From the cell containing the given text, extract its center point as [x, y] coordinate. 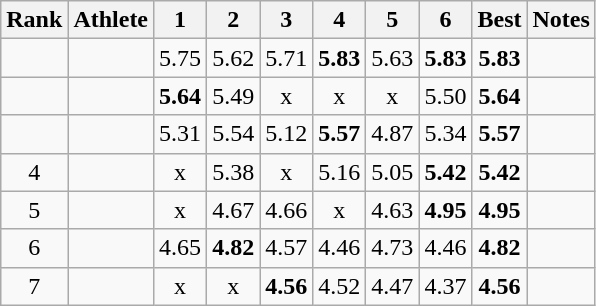
4.37 [446, 286]
4.47 [392, 286]
4.63 [392, 210]
4.66 [286, 210]
4.73 [392, 248]
4.65 [180, 248]
5.63 [392, 58]
4.87 [392, 134]
Athlete [111, 20]
5.31 [180, 134]
5.12 [286, 134]
4.57 [286, 248]
5.75 [180, 58]
5.49 [234, 96]
5.34 [446, 134]
1 [180, 20]
5.16 [340, 172]
5.62 [234, 58]
4.67 [234, 210]
7 [34, 286]
Rank [34, 20]
5.54 [234, 134]
5.71 [286, 58]
2 [234, 20]
5.05 [392, 172]
Notes [561, 20]
4.52 [340, 286]
Best [500, 20]
5.38 [234, 172]
5.50 [446, 96]
3 [286, 20]
